Detect which cell encompasses the target text, then output its (x, y) center coordinate. 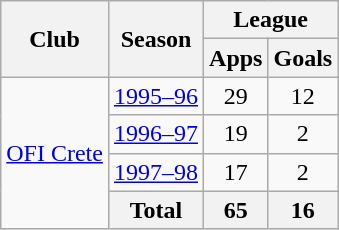
OFI Crete (55, 153)
Club (55, 39)
16 (303, 210)
Goals (303, 58)
17 (236, 172)
1997–98 (156, 172)
29 (236, 96)
Season (156, 39)
League (271, 20)
1995–96 (156, 96)
Apps (236, 58)
12 (303, 96)
19 (236, 134)
Total (156, 210)
1996–97 (156, 134)
65 (236, 210)
